Provide the [x, y] coordinate of the cell's center where the given text is located.  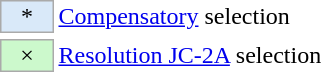
* [27, 16]
× [27, 56]
